Locate the cell with the specified text and output its [X, Y] center coordinate. 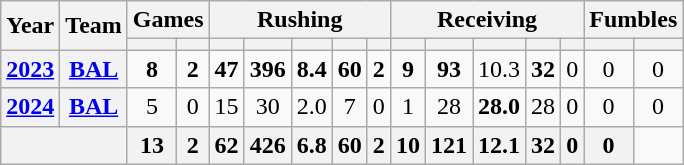
10.3 [498, 69]
7 [350, 107]
62 [226, 145]
2023 [30, 69]
12.1 [498, 145]
93 [448, 69]
15 [226, 107]
10 [408, 145]
2024 [30, 107]
Receiving [486, 20]
8.4 [312, 69]
30 [268, 107]
13 [152, 145]
426 [268, 145]
Team [94, 26]
5 [152, 107]
Fumbles [634, 20]
396 [268, 69]
28.0 [498, 107]
47 [226, 69]
Year [30, 26]
Rushing [300, 20]
6.8 [312, 145]
Games [168, 20]
121 [448, 145]
8 [152, 69]
9 [408, 69]
1 [408, 107]
2.0 [312, 107]
